Determine the (X, Y) coordinate at the center of the cell enclosing the given text.  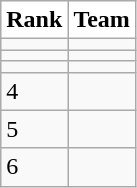
Team (102, 20)
5 (34, 129)
Rank (34, 20)
6 (34, 167)
4 (34, 91)
